Find where the given text appears and provide that cell's center as [x, y] coordinate. 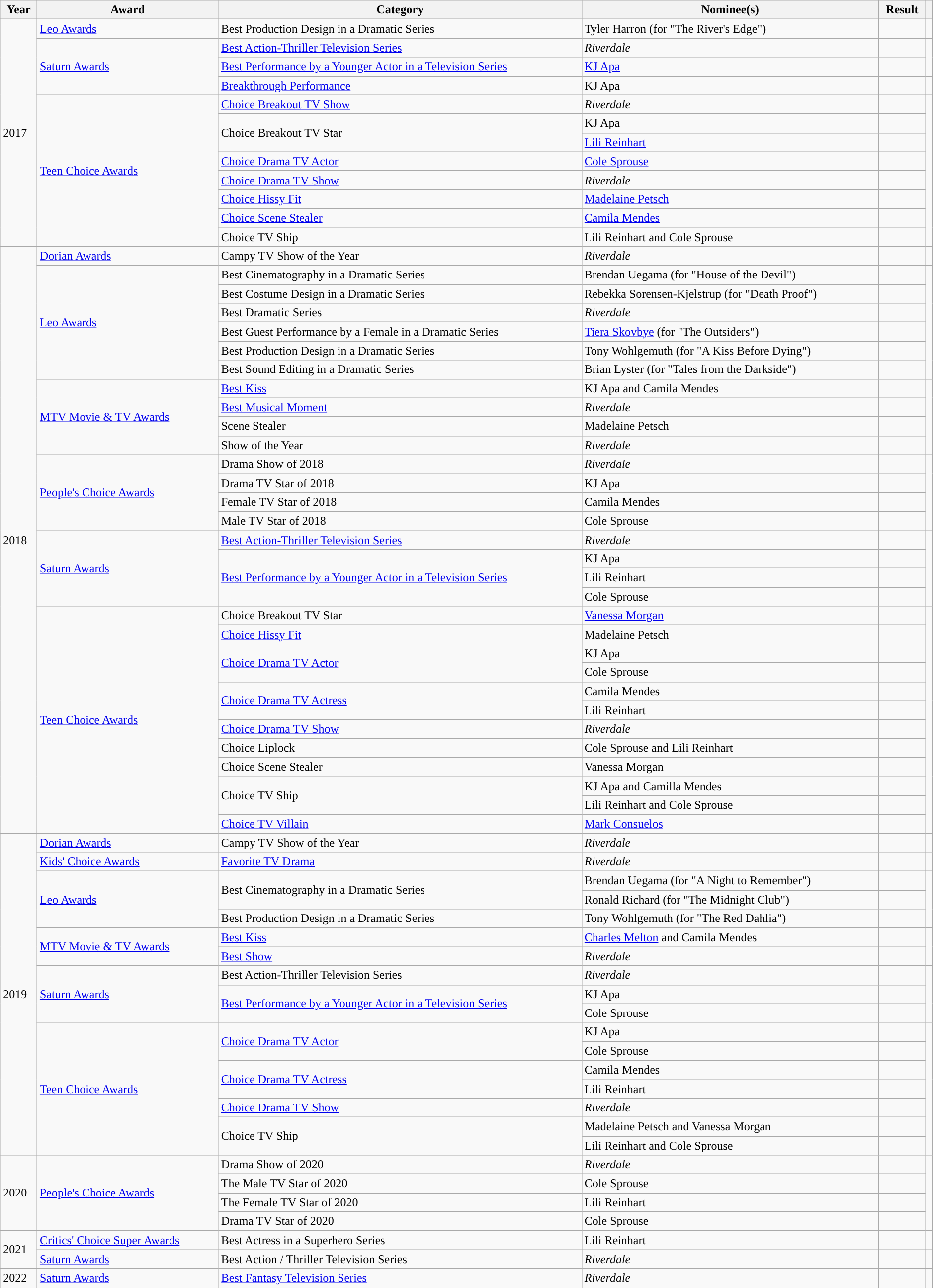
Madelaine Petsch and Vanessa Morgan [730, 1126]
The Male TV Star of 2020 [400, 1184]
Cole Sprouse and Lili Reinhart [730, 748]
Kids' Choice Awards [127, 862]
Scene Stealer [400, 426]
2017 [19, 133]
Best Guest Performance by a Female in a Dramatic Series [400, 332]
Tiera Skovbye (for "The Outsiders") [730, 332]
Breakthrough Performance [400, 86]
Drama Show of 2020 [400, 1165]
Critics' Choice Super Awards [127, 1240]
Best Dramatic Series [400, 313]
KJ Apa and Camilla Mendes [730, 786]
Choice Liplock [400, 748]
Mark Consuelos [730, 824]
Drama TV Star of 2018 [400, 483]
Female TV Star of 2018 [400, 502]
Best Costume Design in a Dramatic Series [400, 294]
Choice Breakout TV Show [400, 104]
Drama Show of 2018 [400, 464]
Best Actress in a Superhero Series [400, 1240]
Male TV Star of 2018 [400, 521]
Award [127, 10]
Brendan Uegama (for "A Night to Remember") [730, 881]
Result [902, 10]
The Female TV Star of 2020 [400, 1202]
2021 [19, 1250]
Tyler Harron (for "The River's Edge") [730, 29]
Year [19, 10]
2019 [19, 995]
Rebekka Sorensen-Kjelstrup (for "Death Proof") [730, 294]
Best Sound Editing in a Dramatic Series [400, 369]
Show of the Year [400, 445]
Brendan Uegama (for "House of the Devil") [730, 275]
Drama TV Star of 2020 [400, 1221]
Choice TV Villain [400, 824]
Best Show [400, 956]
Tony Wohlgemuth (for "A Kiss Before Dying") [730, 351]
2018 [19, 540]
Best Action / Thriller Television Series [400, 1259]
Best Musical Moment [400, 407]
Ronald Richard (for "The Midnight Club") [730, 900]
Best Fantasy Television Series [400, 1278]
Favorite TV Drama [400, 862]
Brian Lyster (for "Tales from the Darkside") [730, 369]
2022 [19, 1278]
KJ Apa and Camila Mendes [730, 388]
Nominee(s) [730, 10]
Charles Melton and Camila Mendes [730, 937]
Tony Wohlgemuth (for "The Red Dahlia") [730, 919]
Category [400, 10]
2020 [19, 1193]
